Provide the (X, Y) coordinate of the cell's center where the given text is located.  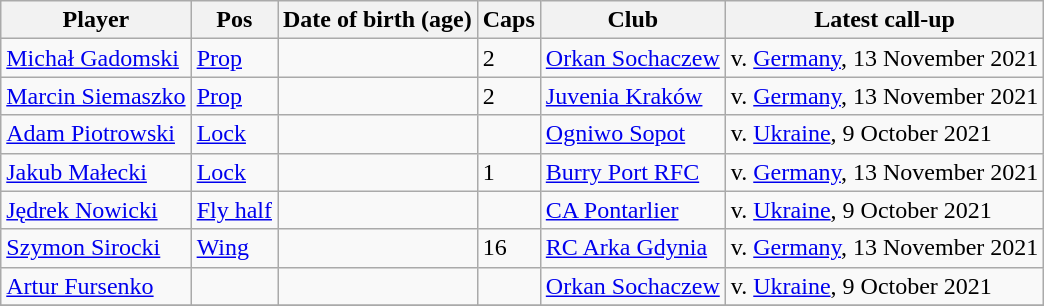
Pos (234, 20)
Wing (234, 248)
RC Arka Gdynia (632, 248)
Jakub Małecki (96, 172)
16 (508, 248)
Artur Fursenko (96, 286)
Jędrek Nowicki (96, 210)
Adam Piotrowski (96, 134)
CA Pontarlier (632, 210)
Ogniwo Sopot (632, 134)
Latest call-up (884, 20)
Player (96, 20)
1 (508, 172)
Szymon Sirocki (96, 248)
Michał Gadomski (96, 58)
Burry Port RFC (632, 172)
Date of birth (age) (378, 20)
Caps (508, 20)
Fly half (234, 210)
Club (632, 20)
Juvenia Kraków (632, 96)
Marcin Siemaszko (96, 96)
